Pinpoint the cell where the given text exists, returning its (X, Y) midpoint coordinate. 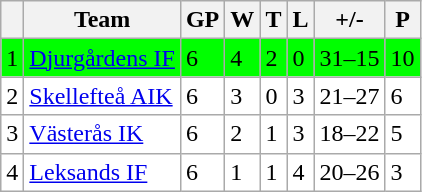
18–22 (350, 134)
L (300, 20)
31–15 (350, 58)
T (274, 20)
Leksands IF (102, 172)
21–27 (350, 96)
Djurgårdens IF (102, 58)
20–26 (350, 172)
10 (402, 58)
Team (102, 20)
Västerås IK (102, 134)
P (402, 20)
+/- (350, 20)
5 (402, 134)
Skellefteå AIK (102, 96)
W (242, 20)
GP (202, 20)
